Output the [x, y] coordinate of the center of the cell containing the given text.  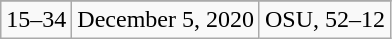
December 5, 2020 [166, 20]
OSU, 52–12 [324, 20]
15–34 [36, 20]
